Return (x, y) of the center of cell containing provided text 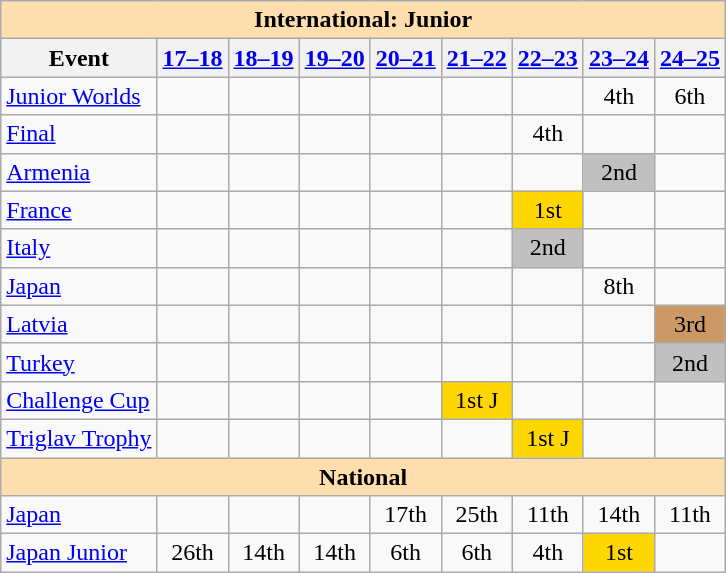
International: Junior (364, 20)
19–20 (334, 58)
France (79, 210)
National (364, 477)
18–19 (264, 58)
21–22 (476, 58)
22–23 (548, 58)
Japan Junior (79, 553)
17–18 (192, 58)
3rd (690, 324)
Junior Worlds (79, 96)
Latvia (79, 324)
17th (406, 515)
Italy (79, 248)
Armenia (79, 172)
26th (192, 553)
Triglav Trophy (79, 438)
23–24 (618, 58)
Event (79, 58)
Challenge Cup (79, 400)
Final (79, 134)
8th (618, 286)
Turkey (79, 362)
24–25 (690, 58)
25th (476, 515)
20–21 (406, 58)
